Output the (x, y) coordinate of the center of the cell containing the given text.  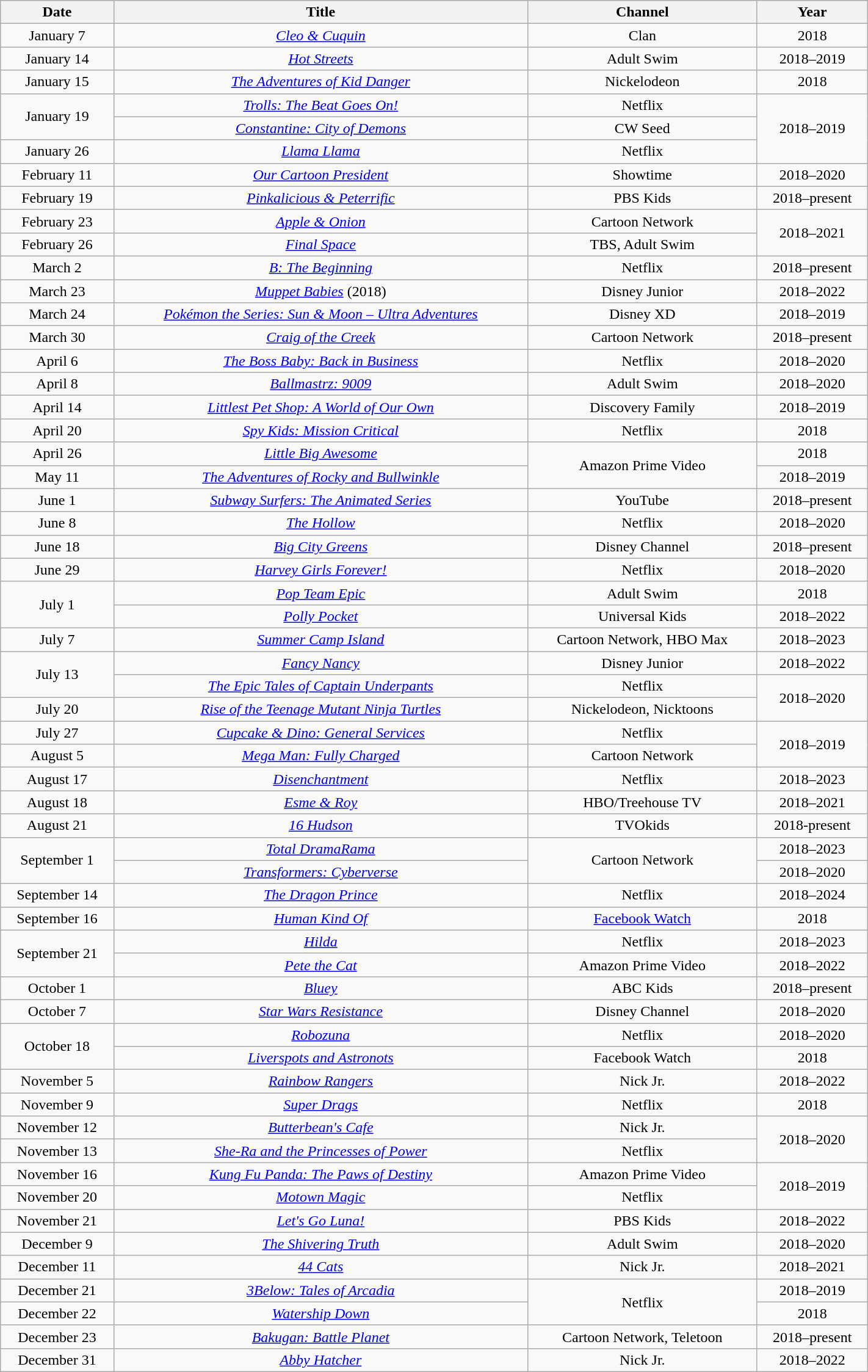
February 23 (57, 221)
TBS, Adult Swim (643, 244)
Hot Streets (320, 59)
Muppet Babies (2018) (320, 291)
Fancy Nancy (320, 662)
ABC Kids (643, 988)
March 23 (57, 291)
Pete the Cat (320, 965)
Nickelodeon, Nicktoons (643, 710)
Discovery Family (643, 407)
July 1 (57, 604)
Final Space (320, 244)
March 24 (57, 314)
April 20 (57, 430)
September 14 (57, 895)
Summer Camp Island (320, 639)
December 22 (57, 1313)
Mega Man: Fully Charged (320, 756)
April 14 (57, 407)
Disenchantment (320, 779)
September 21 (57, 953)
Big City Greens (320, 546)
July 20 (57, 710)
The Dragon Prince (320, 895)
Universal Kids (643, 616)
She-Ra and the Princesses of Power (320, 1151)
Apple & Onion (320, 221)
Channel (643, 12)
April 8 (57, 384)
March 30 (57, 338)
Liverspots and Astronots (320, 1058)
December 21 (57, 1290)
Polly Pocket (320, 616)
Pinkalicious & Peterrific (320, 198)
2018–2024 (812, 895)
November 16 (57, 1174)
September 1 (57, 860)
Total DramaRama (320, 849)
August 5 (57, 756)
July 27 (57, 733)
Date (57, 12)
Robozuna (320, 1035)
Super Drags (320, 1105)
Nickelodeon (643, 82)
The Hollow (320, 523)
Human Kind Of (320, 918)
The Adventures of Rocky and Bullwinkle (320, 477)
November 13 (57, 1151)
2018-present (812, 826)
February 19 (57, 198)
November 12 (57, 1128)
January 26 (57, 151)
HBO/Treehouse TV (643, 802)
Year (812, 12)
Abby Hatcher (320, 1360)
January 19 (57, 117)
July 7 (57, 639)
Pop Team Epic (320, 593)
Bluey (320, 988)
February 26 (57, 244)
Cupcake & Dino: General Services (320, 733)
August 18 (57, 802)
Ballmastrz: 9009 (320, 384)
June 8 (57, 523)
February 11 (57, 175)
November 5 (57, 1081)
Star Wars Resistance (320, 1011)
Rise of the Teenage Mutant Ninja Turtles (320, 710)
TVOkids (643, 826)
December 23 (57, 1337)
Llama Llama (320, 151)
Bakugan: Battle Planet (320, 1337)
The Adventures of Kid Danger (320, 82)
Constantine: City of Demons (320, 128)
November 20 (57, 1197)
June 18 (57, 546)
Littlest Pet Shop: A World of Our Own (320, 407)
Disney XD (643, 314)
The Boss Baby: Back in Business (320, 361)
January 15 (57, 82)
YouTube (643, 500)
June 1 (57, 500)
Showtime (643, 175)
December 31 (57, 1360)
Kung Fu Panda: The Paws of Destiny (320, 1174)
Cartoon Network, Teletoon (643, 1337)
Harvey Girls Forever! (320, 570)
October 18 (57, 1047)
Rainbow Rangers (320, 1081)
Cartoon Network, HBO Max (643, 639)
3Below: Tales of Arcadia (320, 1290)
Cleo & Cuquin (320, 35)
March 2 (57, 267)
CW Seed (643, 128)
The Epic Tales of Captain Underpants (320, 686)
16 Hudson (320, 826)
Clan (643, 35)
Motown Magic (320, 1197)
November 9 (57, 1105)
November 21 (57, 1221)
Our Cartoon President (320, 175)
June 29 (57, 570)
October 1 (57, 988)
May 11 (57, 477)
Craig of the Creek (320, 338)
July 13 (57, 674)
Subway Surfers: The Animated Series (320, 500)
August 21 (57, 826)
September 16 (57, 918)
April 26 (57, 454)
Transformers: Cyberverse (320, 872)
Pokémon the Series: Sun & Moon – Ultra Adventures (320, 314)
October 7 (57, 1011)
January 7 (57, 35)
Watership Down (320, 1313)
Little Big Awesome (320, 454)
Trolls: The Beat Goes On! (320, 105)
Spy Kids: Mission Critical (320, 430)
Let's Go Luna! (320, 1221)
Title (320, 12)
Hilda (320, 942)
Butterbean's Cafe (320, 1128)
Esme & Roy (320, 802)
B: The Beginning (320, 267)
April 6 (57, 361)
The Shivering Truth (320, 1244)
August 17 (57, 779)
December 9 (57, 1244)
January 14 (57, 59)
44 Cats (320, 1267)
December 11 (57, 1267)
